Provide the (X, Y) coordinate of the cell's center where the given text is located.  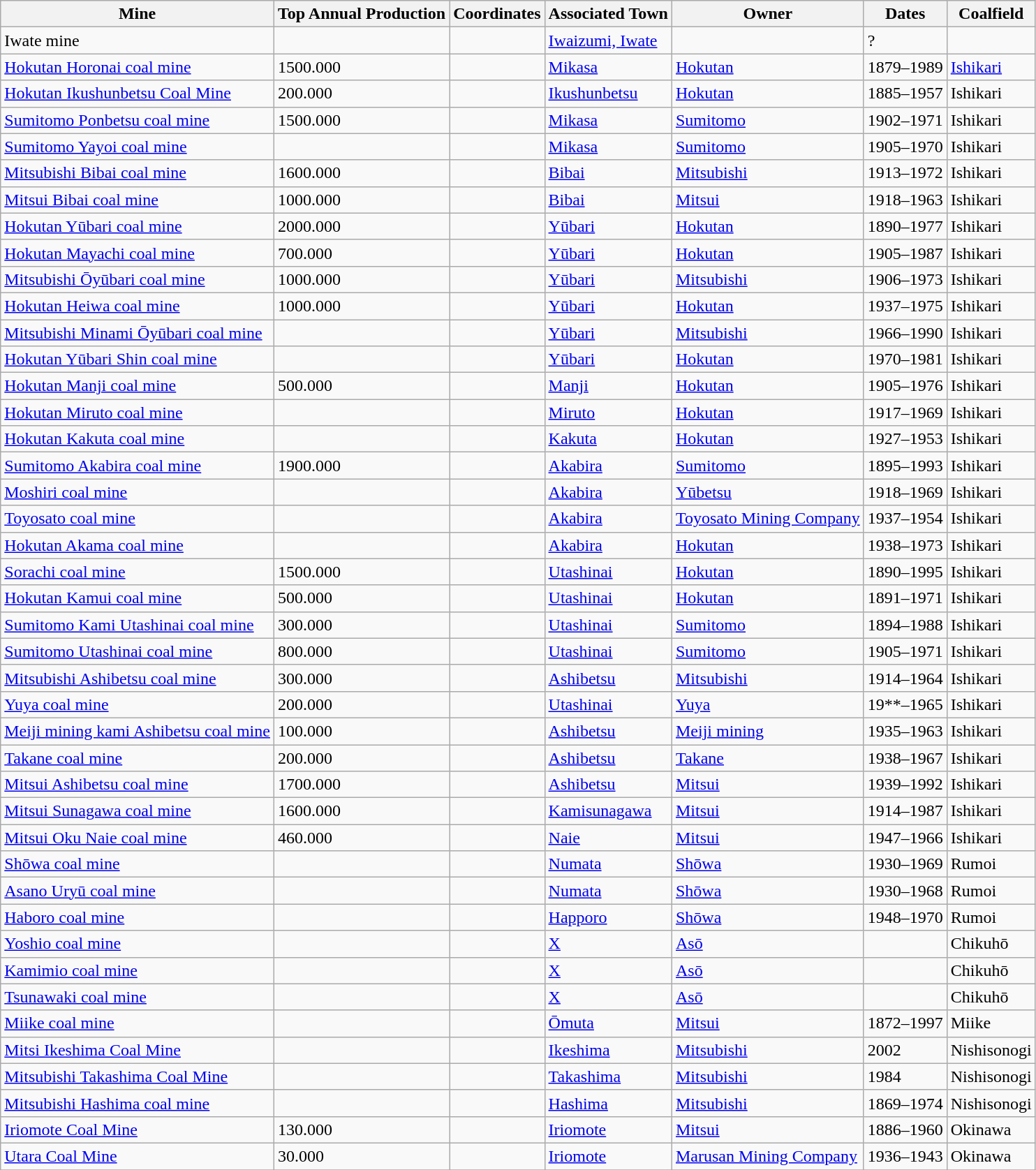
Meiji mining (768, 731)
Hokutan Heiwa coal mine (138, 306)
? (905, 40)
1937–1954 (905, 519)
Sumitomo Yayoi coal mine (138, 147)
Iwate mine (138, 40)
Mitsui Sunagawa coal mine (138, 811)
1902–1971 (905, 120)
1700.000 (362, 785)
Tsunawaki coal mine (138, 997)
1913–1972 (905, 173)
Hokutan Horonai coal mine (138, 67)
Takane (768, 757)
Kamimio coal mine (138, 970)
1905–1971 (905, 651)
1966–1990 (905, 333)
1906–1973 (905, 279)
1970–1981 (905, 360)
30.000 (362, 1156)
Ikeshima (608, 1050)
1927–1953 (905, 439)
Naie (608, 838)
Hokutan Yūbari Shin coal mine (138, 360)
1938–1973 (905, 545)
Mitsubishi Bibai coal mine (138, 173)
1900.000 (362, 466)
2002 (905, 1050)
Kakuta (608, 439)
1886–1960 (905, 1130)
Moshiri coal mine (138, 492)
Yuya (768, 704)
1869–1974 (905, 1103)
1937–1975 (905, 306)
1905–1970 (905, 147)
1918–1963 (905, 200)
Shōwa coal mine (138, 864)
Takashima (608, 1076)
Top Annual Production (362, 14)
Mitsubishi Ashibetsu coal mine (138, 678)
1935–1963 (905, 731)
1895–1993 (905, 466)
Manji (608, 386)
Iwaizumi, Iwate (608, 40)
19**–1965 (905, 704)
Sumitomo Kami Utashinai coal mine (138, 625)
Kamisunagawa (608, 811)
1948–1970 (905, 917)
Hokutan Kakuta coal mine (138, 439)
700.000 (362, 253)
Toyosato Mining Company (768, 519)
Sumitomo Ponbetsu coal mine (138, 120)
Takane coal mine (138, 757)
1872–1997 (905, 1023)
1930–1969 (905, 864)
1894–1988 (905, 625)
1891–1971 (905, 598)
2000.000 (362, 226)
Meiji mining kami Ashibetsu coal mine (138, 731)
Sorachi coal mine (138, 572)
1905–1976 (905, 386)
130.000 (362, 1130)
Mitsubishi Takashima Coal Mine (138, 1076)
1914–1987 (905, 811)
Hokutan Ikushunbetsu Coal Mine (138, 94)
1930–1968 (905, 891)
Coordinates (497, 14)
Mitsubishi Hashima coal mine (138, 1103)
Toyosato coal mine (138, 519)
Utara Coal Mine (138, 1156)
1918–1969 (905, 492)
1947–1966 (905, 838)
Hokutan Miruto coal mine (138, 413)
Mitsui Bibai coal mine (138, 200)
Happoro (608, 917)
Yuya coal mine (138, 704)
1879–1989 (905, 67)
1936–1943 (905, 1156)
1890–1977 (905, 226)
Sumitomo Utashinai coal mine (138, 651)
Iriomote Coal Mine (138, 1130)
1905–1987 (905, 253)
Mitsi Ikeshima Coal Mine (138, 1050)
1917–1969 (905, 413)
1890–1995 (905, 572)
Miike (991, 1023)
100.000 (362, 731)
Coalfield (991, 14)
Hokutan Akama coal mine (138, 545)
Hokutan Kamui coal mine (138, 598)
Yoshio coal mine (138, 944)
Mitsubishi Minami Ōyūbari coal mine (138, 333)
Dates (905, 14)
Marusan Mining Company (768, 1156)
Mitsui Oku Naie coal mine (138, 838)
Hashima (608, 1103)
1938–1967 (905, 757)
Mitsui Ashibetsu coal mine (138, 785)
Hokutan Mayachi coal mine (138, 253)
Yūbetsu (768, 492)
Mine (138, 14)
1914–1964 (905, 678)
1984 (905, 1076)
Sumitomo Akabira coal mine (138, 466)
460.000 (362, 838)
Miruto (608, 413)
Associated Town (608, 14)
Ikushunbetsu (608, 94)
Asano Uryū coal mine (138, 891)
Owner (768, 14)
Haboro coal mine (138, 917)
1939–1992 (905, 785)
Ōmuta (608, 1023)
Hokutan Yūbari coal mine (138, 226)
800.000 (362, 651)
Miike coal mine (138, 1023)
Hokutan Manji coal mine (138, 386)
1885–1957 (905, 94)
Mitsubishi Ōyūbari coal mine (138, 279)
